Capture the cell that displays the provided text and extract its (x, y) central coordinate. 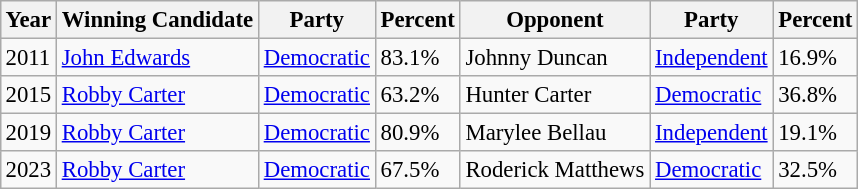
John Edwards (157, 57)
Marylee Bellau (555, 133)
80.9% (418, 133)
Opponent (555, 20)
36.8% (816, 95)
2011 (28, 57)
Winning Candidate (157, 20)
83.1% (418, 57)
2023 (28, 170)
32.5% (816, 170)
2015 (28, 95)
19.1% (816, 133)
63.2% (418, 95)
67.5% (418, 170)
Johnny Duncan (555, 57)
Roderick Matthews (555, 170)
2019 (28, 133)
16.9% (816, 57)
Hunter Carter (555, 95)
Year (28, 20)
